From the cell containing the given text, extract its center point as [X, Y] coordinate. 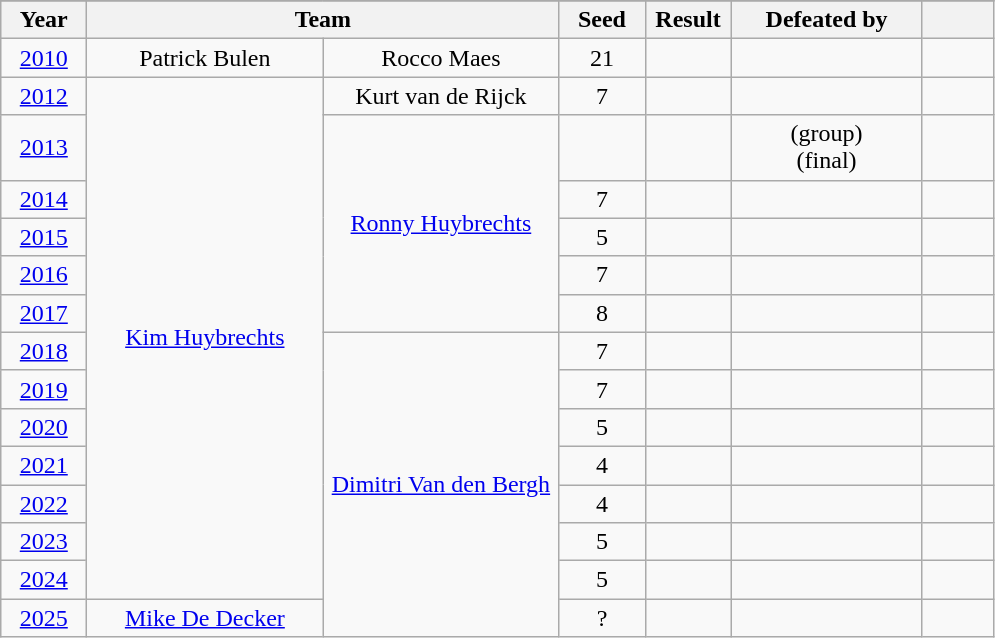
2015 [44, 237]
? [602, 618]
2019 [44, 389]
Ronny Huybrechts [441, 224]
2010 [44, 58]
Patrick Bulen [205, 58]
21 [602, 58]
Seed [602, 20]
2022 [44, 503]
2024 [44, 580]
Rocco Maes [441, 58]
2013 [44, 148]
2023 [44, 542]
2016 [44, 275]
Year [44, 20]
2012 [44, 96]
Mike De Decker [205, 618]
Kurt van de Rijck [441, 96]
2020 [44, 427]
2021 [44, 465]
2017 [44, 313]
8 [602, 313]
Kim Huybrechts [205, 338]
2025 [44, 618]
Team [323, 20]
Dimitri Van den Bergh [441, 484]
(group) (final) [826, 148]
2018 [44, 351]
2014 [44, 199]
Defeated by [826, 20]
Result [688, 20]
